Determine the (X, Y) coordinate at the center of the cell enclosing the given text.  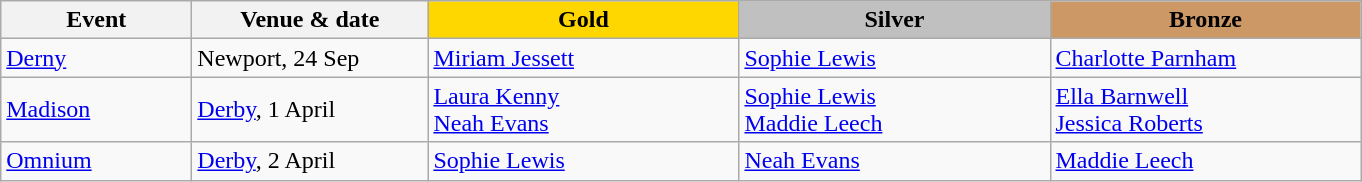
Omnium (96, 161)
Ella BarnwellJessica Roberts (1206, 110)
Newport, 24 Sep (310, 58)
Derby, 2 April (310, 161)
Maddie Leech (1206, 161)
Gold (584, 20)
Bronze (1206, 20)
Venue & date (310, 20)
Laura KennyNeah Evans (584, 110)
Sophie LewisMaddie Leech (894, 110)
Miriam Jessett (584, 58)
Event (96, 20)
Derby, 1 April (310, 110)
Charlotte Parnham (1206, 58)
Neah Evans (894, 161)
Silver (894, 20)
Derny (96, 58)
Madison (96, 110)
